Determine the [x, y] coordinate at the center of the cell enclosing the given text.  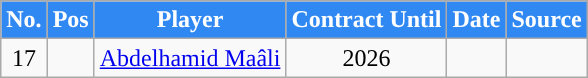
Contract Until [366, 20]
2026 [366, 58]
Date [476, 20]
Abdelhamid Maâli [190, 58]
No. [24, 20]
Pos [70, 20]
Player [190, 20]
Source [546, 20]
17 [24, 58]
